From the cell containing the given text, extract its center point as [x, y] coordinate. 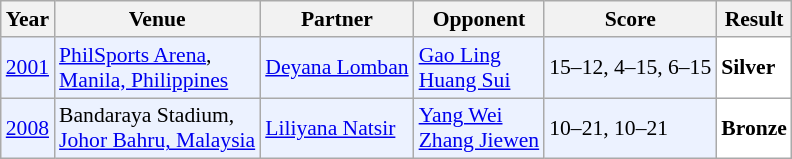
Silver [754, 68]
15–12, 4–15, 6–15 [630, 68]
Yang Wei Zhang Jiewen [480, 128]
PhilSports Arena,Manila, Philippines [157, 68]
Venue [157, 19]
2001 [28, 68]
Year [28, 19]
Bandaraya Stadium,Johor Bahru, Malaysia [157, 128]
Liliyana Natsir [336, 128]
2008 [28, 128]
Bronze [754, 128]
Gao Ling Huang Sui [480, 68]
Result [754, 19]
Opponent [480, 19]
Partner [336, 19]
10–21, 10–21 [630, 128]
Deyana Lomban [336, 68]
Score [630, 19]
